Capture the cell that displays the provided text and extract its [x, y] central coordinate. 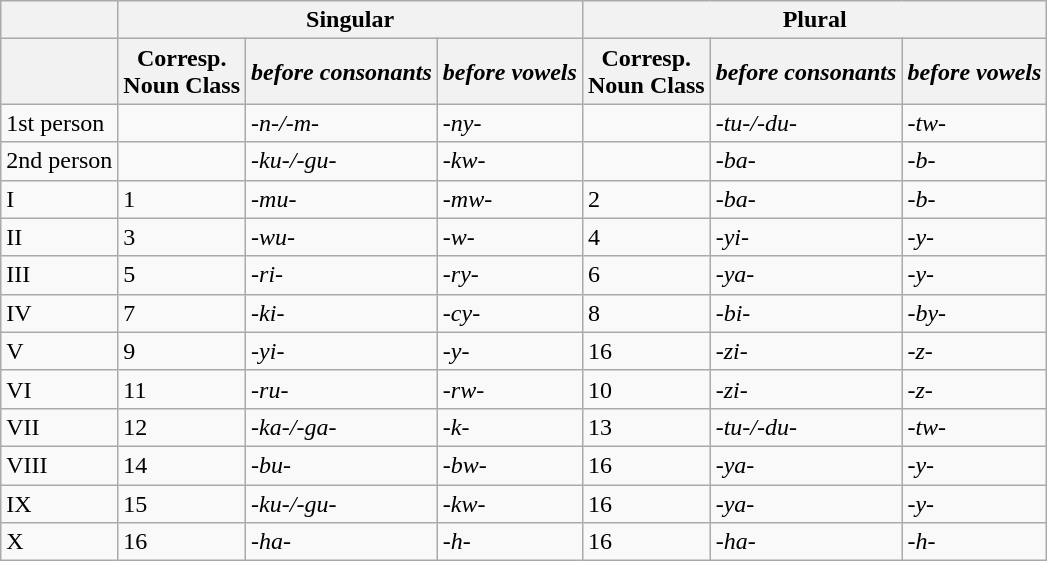
-cy- [510, 313]
Plural [814, 20]
-bw- [510, 465]
-n-/-m- [342, 123]
-ru- [342, 389]
-w- [510, 237]
IV [60, 313]
II [60, 237]
7 [182, 313]
15 [182, 503]
III [60, 275]
12 [182, 427]
4 [646, 237]
2nd person [60, 161]
5 [182, 275]
10 [646, 389]
I [60, 199]
-ri- [342, 275]
-bu- [342, 465]
VIII [60, 465]
-mu- [342, 199]
-bi- [806, 313]
VI [60, 389]
3 [182, 237]
9 [182, 351]
6 [646, 275]
-by- [974, 313]
-wu- [342, 237]
11 [182, 389]
13 [646, 427]
-ka-/-ga- [342, 427]
8 [646, 313]
X [60, 542]
V [60, 351]
IX [60, 503]
-mw- [510, 199]
1st person [60, 123]
-rw- [510, 389]
-k- [510, 427]
VII [60, 427]
14 [182, 465]
-ny- [510, 123]
1 [182, 199]
2 [646, 199]
-ry- [510, 275]
-ki- [342, 313]
Singular [350, 20]
